Return (x, y) of the center of cell containing provided text 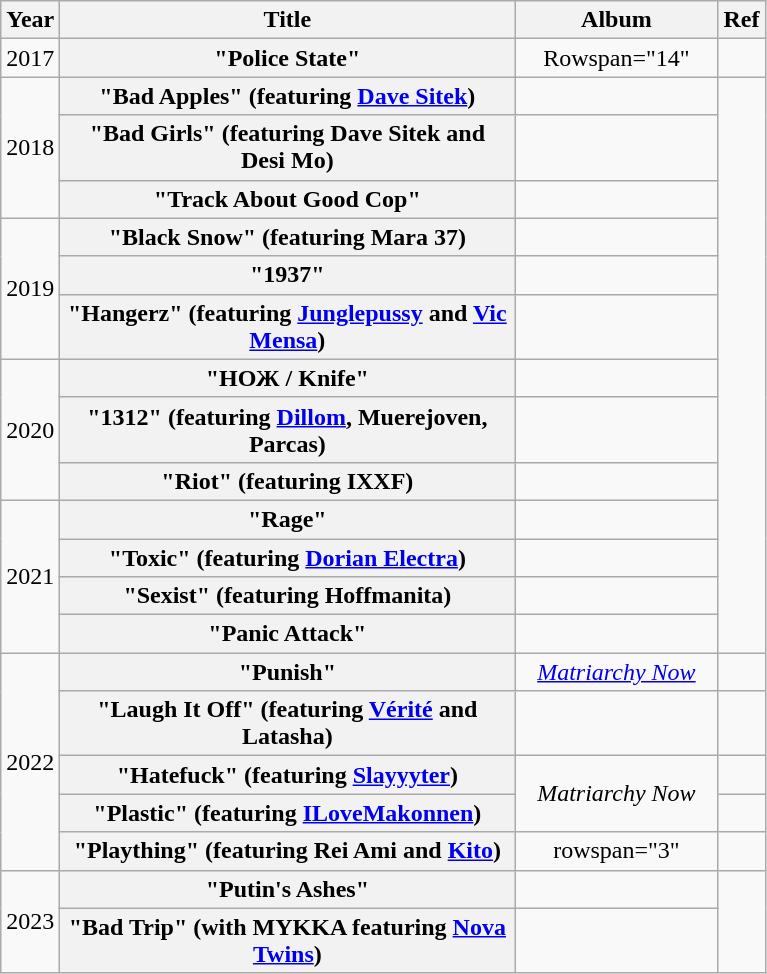
"Bad Girls" (featuring Dave Sitek and Desi Mo) (288, 148)
Rowspan="14" (616, 58)
Title (288, 20)
"НОЖ / Knife" (288, 378)
Ref (742, 20)
2021 (30, 576)
"Rage" (288, 519)
"Plaything" (featuring Rei Ami and Kito) (288, 851)
Year (30, 20)
"Sexist" (featuring Hoffmanita) (288, 596)
"Toxic" (featuring Dorian Electra) (288, 557)
2018 (30, 148)
Album (616, 20)
"Laugh It Off" (featuring Vérité and Latasha) (288, 724)
"Plastic" (featuring ILoveMakonnen) (288, 813)
"Bad Trip" (with MYKKA featuring Nova Twins) (288, 940)
"Putin's Ashes" (288, 889)
"1937" (288, 275)
rowspan="3" (616, 851)
"1312" (featuring Dillom, Muerejoven, Parcas) (288, 430)
"Police State" (288, 58)
"Panic Attack" (288, 634)
2023 (30, 922)
"Bad Apples" (featuring Dave Sitek) (288, 96)
"Track About Good Cop" (288, 199)
"Riot" (featuring IXXF) (288, 481)
"Punish" (288, 672)
2022 (30, 762)
"Hangerz" (featuring Junglepussy and Vic Mensa) (288, 326)
2019 (30, 288)
"Black Snow" (featuring Mara 37) (288, 237)
"Hatefuck" (featuring Slayyyter) (288, 775)
2017 (30, 58)
2020 (30, 430)
